Extract the [X, Y] coordinate from the center of the cell holding the provided text.  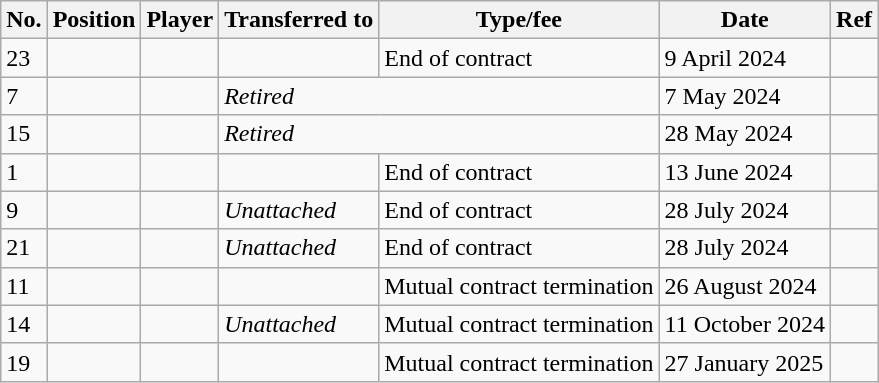
14 [24, 324]
9 April 2024 [744, 58]
26 August 2024 [744, 286]
28 May 2024 [744, 134]
1 [24, 172]
27 January 2025 [744, 362]
Transferred to [299, 20]
15 [24, 134]
11 [24, 286]
9 [24, 210]
23 [24, 58]
No. [24, 20]
Date [744, 20]
Ref [854, 20]
7 May 2024 [744, 96]
21 [24, 248]
13 June 2024 [744, 172]
Player [180, 20]
7 [24, 96]
11 October 2024 [744, 324]
19 [24, 362]
Position [94, 20]
Type/fee [519, 20]
